From the cell containing the given text, extract its center point as [X, Y] coordinate. 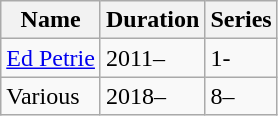
Duration [152, 20]
Series [241, 20]
Name [51, 20]
8– [241, 96]
Ed Petrie [51, 58]
2018– [152, 96]
Various [51, 96]
2011– [152, 58]
1- [241, 58]
